Return the (x, y) coordinate for the center point of the cell that contains the specified text.  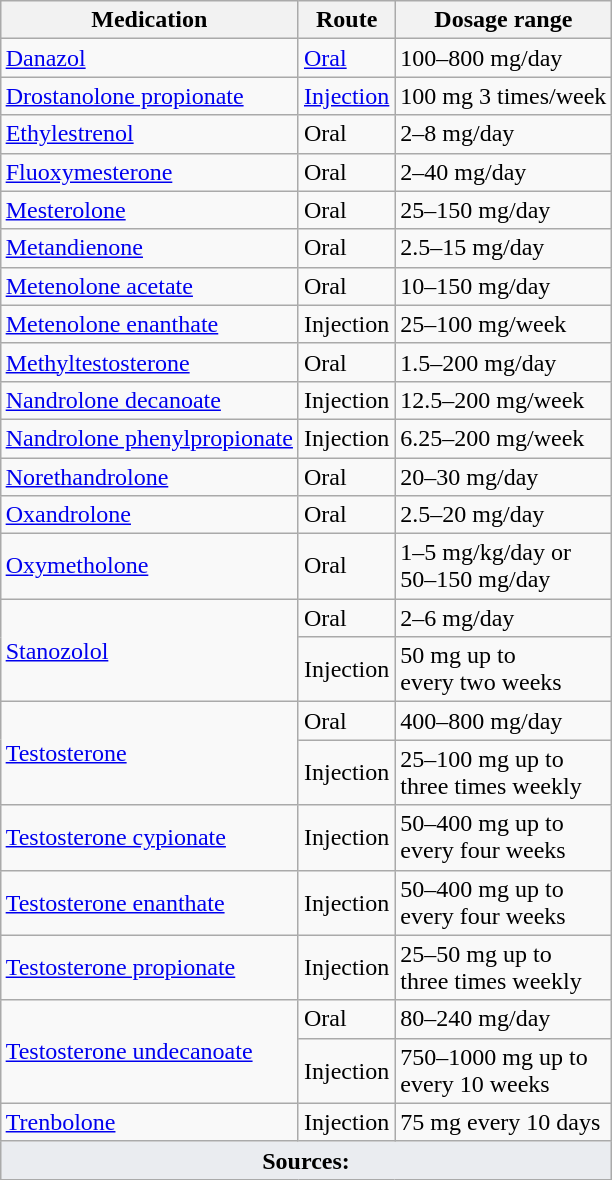
2–40 mg/day (504, 172)
Testosterone enanthate (149, 902)
2.5–15 mg/day (504, 248)
Testosterone undecanoate (149, 1052)
50 mg up to every two weeks (504, 670)
Trenbolone (149, 1122)
25–100 mg/week (504, 324)
80–240 mg/day (504, 1019)
Testosterone cypionate (149, 838)
Route (346, 20)
20–30 mg/day (504, 477)
Methyltestosterone (149, 362)
6.25–200 mg/week (504, 438)
25–150 mg/day (504, 210)
75 mg every 10 days (504, 1122)
Medication (149, 20)
Testosterone propionate (149, 968)
Nandrolone decanoate (149, 400)
Mesterolone (149, 210)
Metandienone (149, 248)
750–1000 mg up to every 10 weeks (504, 1070)
25–100 mg up tothree times weekly (504, 772)
Metenolone enanthate (149, 324)
Dosage range (504, 20)
Nandrolone phenylpropionate (149, 438)
2–6 mg/day (504, 618)
2–8 mg/day (504, 134)
100 mg 3 times/week (504, 96)
400–800 mg/day (504, 721)
25–50 mg up tothree times weekly (504, 968)
Metenolone acetate (149, 286)
Drostanolone propionate (149, 96)
Sources: (306, 1160)
Oxymetholone (149, 566)
1–5 mg/kg/day or50–150 mg/day (504, 566)
Oxandrolone (149, 515)
100–800 mg/day (504, 58)
Testosterone (149, 754)
1.5–200 mg/day (504, 362)
2.5–20 mg/day (504, 515)
12.5–200 mg/week (504, 400)
Ethylestrenol (149, 134)
Danazol (149, 58)
10–150 mg/day (504, 286)
Stanozolol (149, 650)
Norethandrolone (149, 477)
Fluoxymesterone (149, 172)
